Output the (x, y) coordinate of the center of the cell containing the given text.  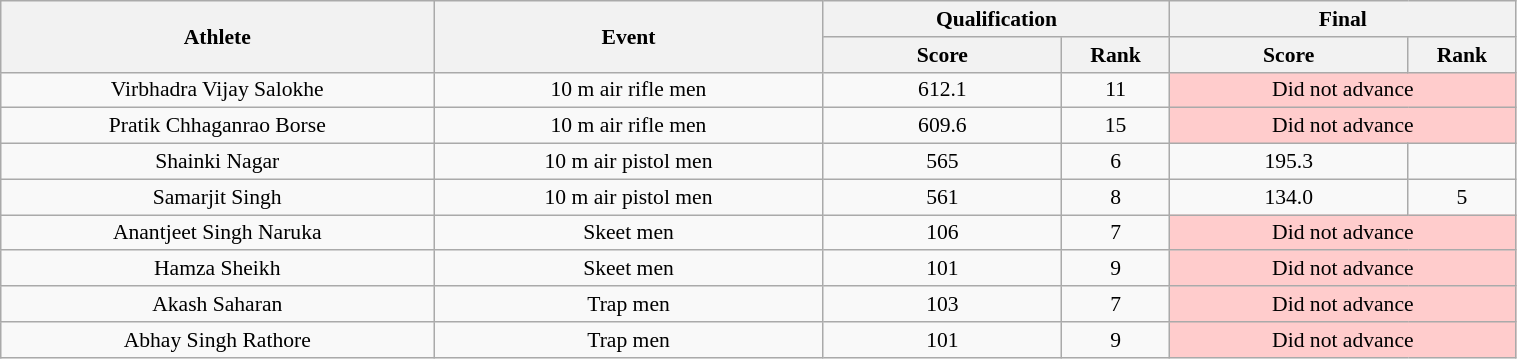
Qualification (996, 19)
561 (942, 197)
Hamza Sheikh (218, 269)
Final (1343, 19)
565 (942, 162)
Virbhadra Vijay Salokhe (218, 90)
Athlete (218, 36)
8 (1115, 197)
Abhay Singh Rathore (218, 340)
195.3 (1289, 162)
612.1 (942, 90)
609.6 (942, 126)
6 (1115, 162)
Samarjit Singh (218, 197)
Pratik Chhaganrao Borse (218, 126)
11 (1115, 90)
103 (942, 304)
134.0 (1289, 197)
Anantjeet Singh Naruka (218, 233)
Shainki Nagar (218, 162)
Event (629, 36)
15 (1115, 126)
Akash Saharan (218, 304)
5 (1462, 197)
106 (942, 233)
